Extract the (X, Y) coordinate from the center of the cell holding the provided text.  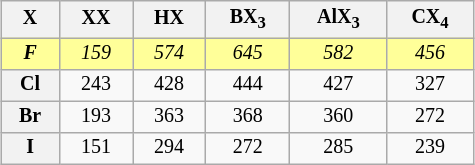
327 (430, 84)
BX3 (248, 20)
363 (168, 116)
I (30, 148)
159 (96, 54)
239 (430, 148)
151 (96, 148)
HX (168, 20)
368 (248, 116)
582 (338, 54)
645 (248, 54)
360 (338, 116)
Br (30, 116)
285 (338, 148)
Cl (30, 84)
243 (96, 84)
456 (430, 54)
XX (96, 20)
574 (168, 54)
428 (168, 84)
F (30, 54)
193 (96, 116)
294 (168, 148)
427 (338, 84)
X (30, 20)
AlX3 (338, 20)
CX4 (430, 20)
444 (248, 84)
